Output the (X, Y) coordinate of the center of the cell containing the given text.  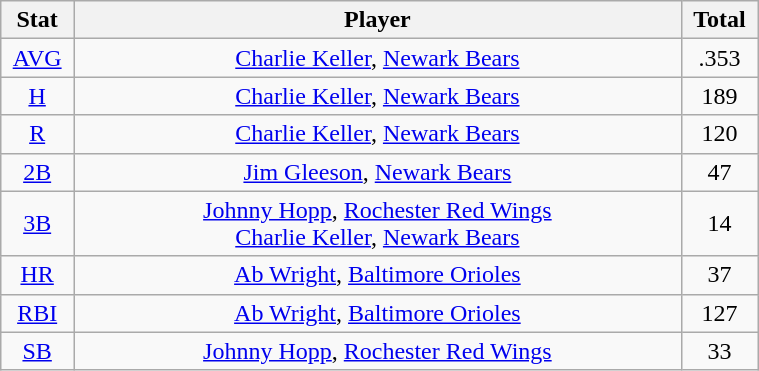
14 (719, 224)
33 (719, 351)
SB (38, 351)
H (38, 96)
AVG (38, 58)
Player (378, 20)
Stat (38, 20)
189 (719, 96)
.353 (719, 58)
HR (38, 275)
RBI (38, 313)
Jim Gleeson, Newark Bears (378, 172)
R (38, 134)
47 (719, 172)
37 (719, 275)
127 (719, 313)
120 (719, 134)
Total (719, 20)
2B (38, 172)
3B (38, 224)
Johnny Hopp, Rochester Red Wings Charlie Keller, Newark Bears (378, 224)
Johnny Hopp, Rochester Red Wings (378, 351)
